Capture the cell that displays the provided text and extract its [x, y] central coordinate. 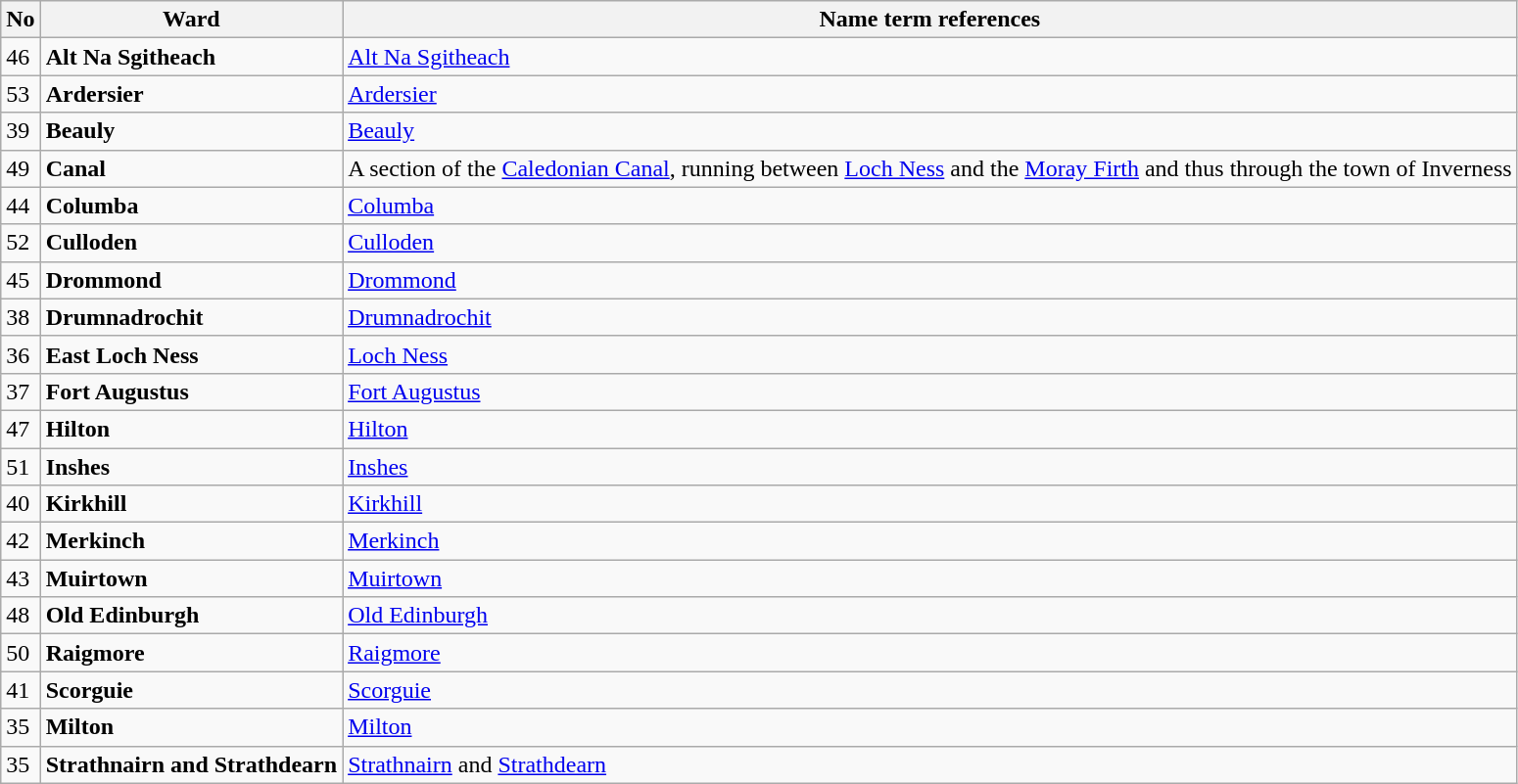
37 [21, 392]
No [21, 20]
50 [21, 653]
East Loch Ness [191, 354]
44 [21, 206]
52 [21, 243]
36 [21, 354]
Ward [191, 20]
Canal [191, 168]
46 [21, 57]
53 [21, 94]
39 [21, 131]
51 [21, 467]
40 [21, 504]
41 [21, 690]
A section of the Caledonian Canal, running between Loch Ness and the Moray Firth and thus through the town of Inverness [930, 168]
Name term references [930, 20]
47 [21, 429]
49 [21, 168]
43 [21, 578]
38 [21, 317]
Loch Ness [930, 354]
42 [21, 541]
48 [21, 616]
45 [21, 280]
